Capture the cell that displays the provided text and extract its [X, Y] central coordinate. 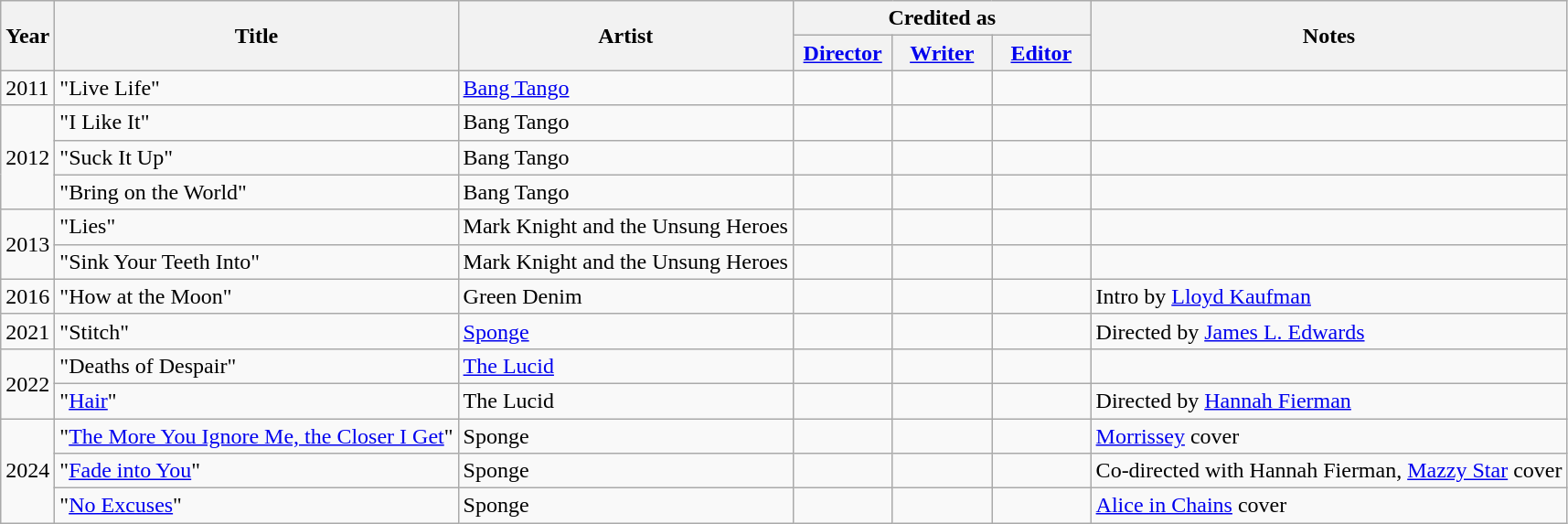
"Hair" [256, 401]
Directed by Hannah Fierman [1329, 401]
Green Denim [625, 296]
"Live Life" [256, 88]
Writer [942, 53]
Year [27, 36]
Directed by James L. Edwards [1329, 331]
Title [256, 36]
"Sink Your Teeth Into" [256, 262]
Morrissey cover [1329, 436]
"Deaths of Despair" [256, 366]
2021 [27, 331]
"How at the Moon" [256, 296]
2012 [27, 157]
"Suck It Up" [256, 157]
Co-directed with Hannah Fierman, Mazzy Star cover [1329, 471]
"Stitch" [256, 331]
Notes [1329, 36]
"No Excuses" [256, 506]
Intro by Lloyd Kaufman [1329, 296]
"Bring on the World" [256, 192]
Artist [625, 36]
Director [843, 53]
Alice in Chains cover [1329, 506]
2022 [27, 383]
"Fade into You" [256, 471]
Credited as [942, 18]
"I Like It" [256, 123]
2016 [27, 296]
Editor [1042, 53]
2024 [27, 471]
"The More You Ignore Me, the Closer I Get" [256, 436]
2011 [27, 88]
2013 [27, 244]
"Lies" [256, 227]
